Output the (X, Y) coordinate of the center of the cell containing the given text.  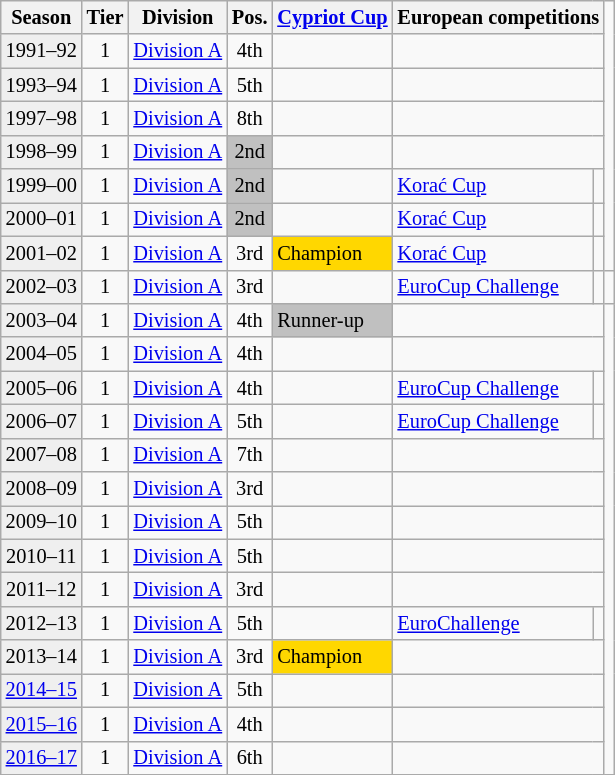
6th (250, 758)
2013–14 (42, 657)
Tier (106, 17)
1998–99 (42, 152)
Pos. (250, 17)
2000–01 (42, 219)
Runner-up (332, 320)
1997–98 (42, 118)
2003–04 (42, 320)
2016–17 (42, 758)
1999–00 (42, 186)
2011–12 (42, 589)
2004–05 (42, 354)
European competitions (499, 17)
2002–03 (42, 287)
Cypriot Cup (332, 17)
1993–94 (42, 85)
Division (178, 17)
2014–15 (42, 690)
2008–09 (42, 489)
7th (250, 455)
2010–11 (42, 556)
2005–06 (42, 388)
2007–08 (42, 455)
EuroChallenge (493, 623)
8th (250, 118)
2015–16 (42, 724)
2001–02 (42, 253)
2006–07 (42, 421)
2012–13 (42, 623)
2009–10 (42, 522)
Season (42, 17)
1991–92 (42, 51)
